Pinpoint the cell where the given text exists, returning its [x, y] midpoint coordinate. 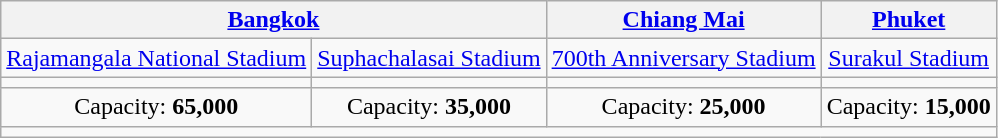
Bangkok [274, 20]
700th Anniversary Stadium [684, 58]
Suphachalasai Stadium [429, 58]
Capacity: 15,000 [908, 107]
Phuket [908, 20]
Capacity: 35,000 [429, 107]
Chiang Mai [684, 20]
Capacity: 25,000 [684, 107]
Capacity: 65,000 [156, 107]
Surakul Stadium [908, 58]
Rajamangala National Stadium [156, 58]
